Extract the [X, Y] coordinate from the center of the cell holding the provided text.  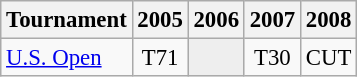
T71 [160, 58]
Tournament [66, 20]
2005 [160, 20]
2008 [328, 20]
2006 [216, 20]
CUT [328, 58]
T30 [272, 58]
2007 [272, 20]
U.S. Open [66, 58]
